Provide the (x, y) coordinate of the cell's center where the given text is located.  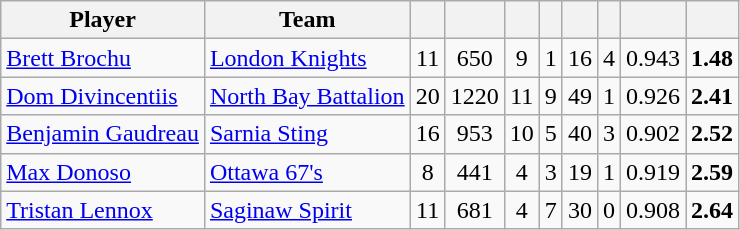
Tristan Lennox (103, 210)
North Bay Battalion (307, 96)
20 (428, 96)
Saginaw Spirit (307, 210)
2.59 (712, 172)
Ottawa 67's (307, 172)
953 (474, 134)
30 (580, 210)
441 (474, 172)
650 (474, 58)
8 (428, 172)
Team (307, 20)
7 (550, 210)
2.64 (712, 210)
0.926 (654, 96)
49 (580, 96)
Sarnia Sting (307, 134)
Brett Brochu (103, 58)
0 (608, 210)
10 (522, 134)
Player (103, 20)
1220 (474, 96)
5 (550, 134)
London Knights (307, 58)
0.919 (654, 172)
0.902 (654, 134)
19 (580, 172)
0.943 (654, 58)
0.908 (654, 210)
2.41 (712, 96)
Benjamin Gaudreau (103, 134)
681 (474, 210)
Dom Divincentiis (103, 96)
2.52 (712, 134)
1.48 (712, 58)
40 (580, 134)
Max Donoso (103, 172)
